Extract the (X, Y) coordinate from the center of the cell holding the provided text.  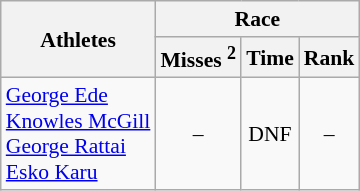
Time (270, 58)
Rank (330, 58)
George EdeKnowles McGillGeorge RattaiEsko Karu (78, 134)
Athletes (78, 40)
DNF (270, 134)
Race (257, 19)
Misses 2 (198, 58)
